Extract the [X, Y] coordinate from the center of the cell holding the provided text.  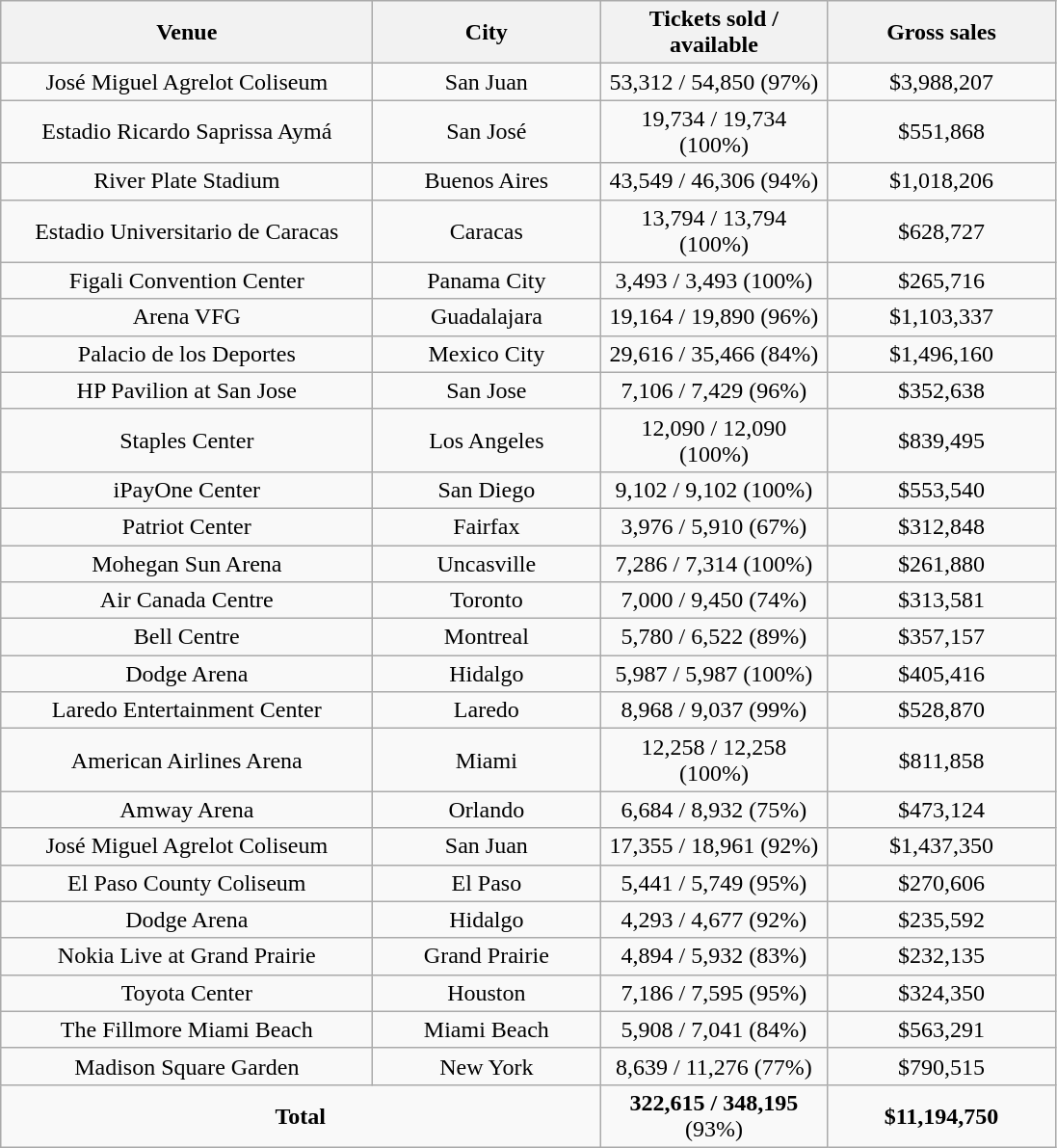
$232,135 [941, 956]
$1,496,160 [941, 354]
Laredo [487, 710]
7,186 / 7,595 (95%) [714, 993]
$3,988,207 [941, 82]
$11,194,750 [941, 1116]
Gross sales [941, 33]
Grand Prairie [487, 956]
Bell Centre [187, 637]
American Airlines Arena [187, 760]
43,549 / 46,306 (94%) [714, 181]
$270,606 [941, 883]
Uncasville [487, 564]
Palacio de los Deportes [187, 354]
New York [487, 1066]
Tickets sold / available [714, 33]
El Paso County Coliseum [187, 883]
17,355 / 18,961 (92%) [714, 846]
Estadio Ricardo Saprissa Aymá [187, 131]
$790,515 [941, 1066]
iPayOne Center [187, 490]
12,090 / 12,090 (100%) [714, 440]
9,102 / 9,102 (100%) [714, 490]
8,968 / 9,037 (99%) [714, 710]
$405,416 [941, 674]
Toyota Center [187, 993]
19,734 / 19,734 (100%) [714, 131]
Madison Square Garden [187, 1066]
5,780 / 6,522 (89%) [714, 637]
Mexico City [487, 354]
53,312 / 54,850 (97%) [714, 82]
San Jose [487, 390]
Los Angeles [487, 440]
Venue [187, 33]
$352,638 [941, 390]
$235,592 [941, 920]
29,616 / 35,466 (84%) [714, 354]
$528,870 [941, 710]
$312,848 [941, 526]
Fairfax [487, 526]
Arena VFG [187, 317]
322,615 / 348,195 (93%) [714, 1116]
Nokia Live at Grand Prairie [187, 956]
$811,858 [941, 760]
Orlando [487, 810]
$628,727 [941, 231]
El Paso [487, 883]
7,286 / 7,314 (100%) [714, 564]
$324,350 [941, 993]
Houston [487, 993]
$473,124 [941, 810]
$313,581 [941, 601]
$839,495 [941, 440]
3,976 / 5,910 (67%) [714, 526]
$1,103,337 [941, 317]
6,684 / 8,932 (75%) [714, 810]
Estadio Universitario de Caracas [187, 231]
Patriot Center [187, 526]
4,894 / 5,932 (83%) [714, 956]
3,493 / 3,493 (100%) [714, 280]
Buenos Aires [487, 181]
$553,540 [941, 490]
5,441 / 5,749 (95%) [714, 883]
$261,880 [941, 564]
Figali Convention Center [187, 280]
Caracas [487, 231]
Amway Arena [187, 810]
$1,018,206 [941, 181]
$357,157 [941, 637]
Montreal [487, 637]
12,258 / 12,258 (100%) [714, 760]
San Diego [487, 490]
Total [301, 1116]
Air Canada Centre [187, 601]
$563,291 [941, 1029]
5,987 / 5,987 (100%) [714, 674]
$265,716 [941, 280]
Miami [487, 760]
Panama City [487, 280]
Laredo Entertainment Center [187, 710]
19,164 / 19,890 (96%) [714, 317]
7,106 / 7,429 (96%) [714, 390]
7,000 / 9,450 (74%) [714, 601]
8,639 / 11,276 (77%) [714, 1066]
River Plate Stadium [187, 181]
$551,868 [941, 131]
HP Pavilion at San Jose [187, 390]
City [487, 33]
San José [487, 131]
13,794 / 13,794 (100%) [714, 231]
Toronto [487, 601]
5,908 / 7,041 (84%) [714, 1029]
The Fillmore Miami Beach [187, 1029]
Miami Beach [487, 1029]
Mohegan Sun Arena [187, 564]
Staples Center [187, 440]
Guadalajara [487, 317]
$1,437,350 [941, 846]
4,293 / 4,677 (92%) [714, 920]
